Output the [X, Y] coordinate of the center of the cell containing the given text.  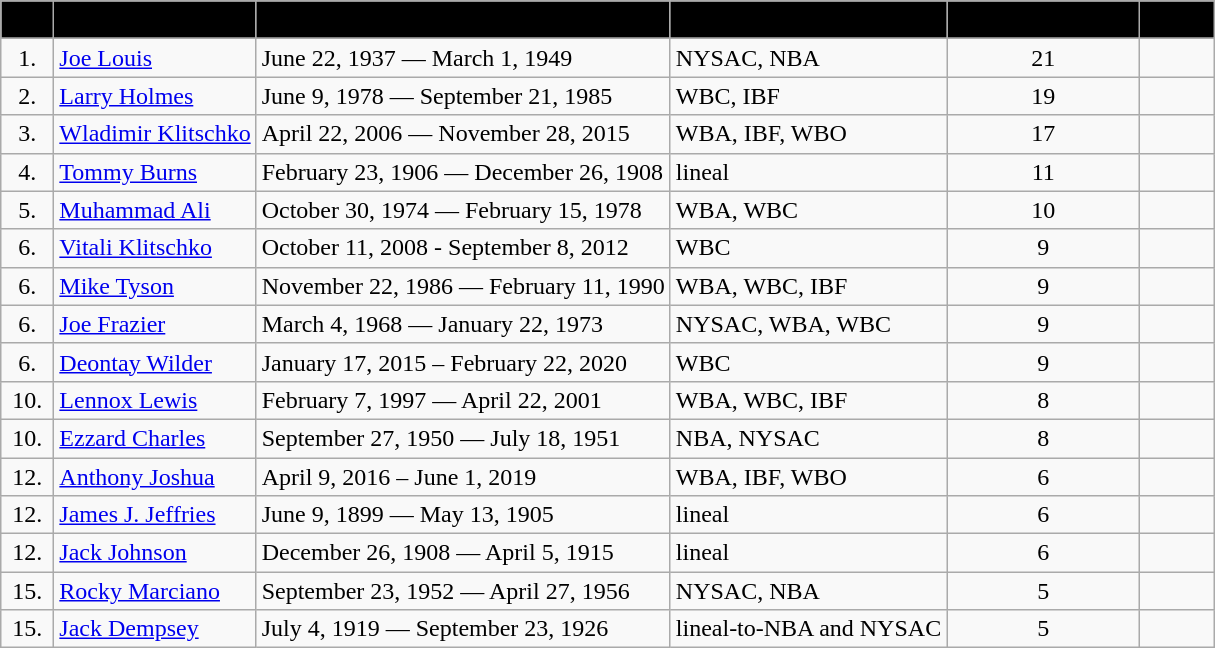
Pos. [28, 20]
January 17, 2015 – February 22, 2020 [463, 362]
4. [28, 172]
5. [28, 210]
2. [28, 96]
Reign began-ended [463, 20]
Beaten opponents [1044, 20]
21 [1044, 58]
June 9, 1978 — September 21, 1985 [463, 96]
Joe Frazier [155, 324]
July 4, 1919 — September 23, 1926 [463, 629]
Ezzard Charles [155, 438]
February 23, 1906 — December 26, 1908 [463, 172]
Larry Holmes [155, 96]
Vitali Klitschko [155, 248]
19 [1044, 96]
3. [28, 134]
Mike Tyson [155, 286]
WBC, IBF [808, 96]
September 23, 1952 — April 27, 1956 [463, 591]
December 26, 1908 — April 5, 1915 [463, 553]
Jack Johnson [155, 553]
Lennox Lewis [155, 400]
lineal-to-NBA and NYSAC [808, 629]
November 22, 1986 — February 11, 1990 [463, 286]
Wladimir Klitschko [155, 134]
March 4, 1968 — January 22, 1973 [463, 324]
Recognition [808, 20]
Fights [1178, 20]
October 11, 2008 - September 8, 2012 [463, 248]
NBA, NYSAC [808, 438]
April 9, 2016 – June 1, 2019 [463, 477]
April 22, 2006 — November 28, 2015 [463, 134]
17 [1044, 134]
Muhammad Ali [155, 210]
NYSAC, WBA, WBC [808, 324]
Deontay Wilder [155, 362]
WBA, WBC [808, 210]
11 [1044, 172]
February 7, 1997 — April 22, 2001 [463, 400]
Joe Louis [155, 58]
June 22, 1937 — March 1, 1949 [463, 58]
September 27, 1950 — July 18, 1951 [463, 438]
10 [1044, 210]
James J. Jeffries [155, 515]
June 9, 1899 — May 13, 1905 [463, 515]
Jack Dempsey [155, 629]
Name [155, 20]
Rocky Marciano [155, 591]
October 30, 1974 — February 15, 1978 [463, 210]
1. [28, 58]
Anthony Joshua [155, 477]
Tommy Burns [155, 172]
